Find where the given text appears and provide that cell's center as (x, y) coordinate. 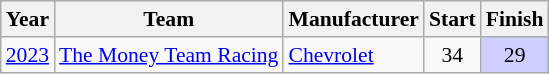
Finish (515, 19)
29 (515, 55)
Start (452, 19)
The Money Team Racing (168, 55)
Team (168, 19)
34 (452, 55)
Year (28, 19)
Chevrolet (353, 55)
Manufacturer (353, 19)
2023 (28, 55)
